Return the [X, Y] coordinate for the center point of the cell that contains the specified text.  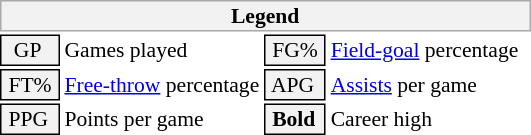
FG% [295, 50]
Games played [162, 50]
FT% [30, 85]
Field-goal percentage [430, 50]
GP [30, 50]
APG [295, 85]
Assists per game [430, 85]
Free-throw percentage [162, 85]
Legend [265, 16]
